Pinpoint the cell where the given text exists, returning its [x, y] midpoint coordinate. 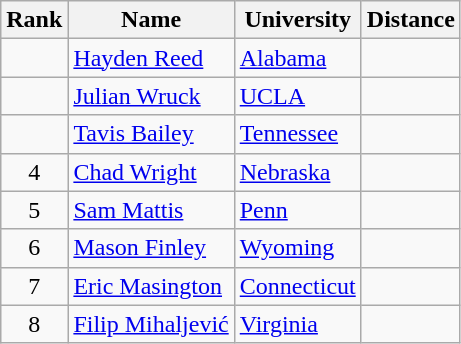
Wyoming [298, 248]
Nebraska [298, 172]
UCLA [298, 96]
4 [34, 172]
Sam Mattis [151, 210]
5 [34, 210]
Tavis Bailey [151, 134]
Filip Mihaljević [151, 324]
Virginia [298, 324]
Distance [410, 20]
Eric Masington [151, 286]
Alabama [298, 58]
University [298, 20]
Mason Finley [151, 248]
7 [34, 286]
Connecticut [298, 286]
Hayden Reed [151, 58]
Julian Wruck [151, 96]
Name [151, 20]
Tennessee [298, 134]
Penn [298, 210]
Rank [34, 20]
8 [34, 324]
Chad Wright [151, 172]
6 [34, 248]
